Provide the [X, Y] coordinate of the cell's center where the given text is located.  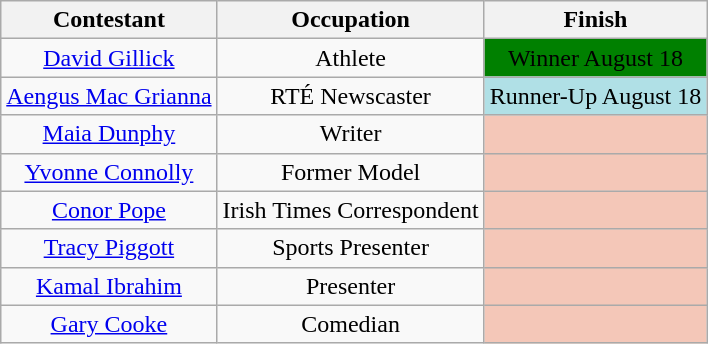
Runner-Up August 18 [596, 96]
Athlete [350, 58]
Former Model [350, 172]
Gary Cooke [109, 324]
Sports Presenter [350, 248]
RTÉ Newscaster [350, 96]
Maia Dunphy [109, 134]
Aengus Mac Grianna [109, 96]
Writer [350, 134]
Irish Times Correspondent [350, 210]
Winner August 18 [596, 58]
Contestant [109, 20]
Kamal Ibrahim [109, 286]
Yvonne Connolly [109, 172]
David Gillick [109, 58]
Presenter [350, 286]
Conor Pope [109, 210]
Finish [596, 20]
Tracy Piggott [109, 248]
Occupation [350, 20]
Comedian [350, 324]
